Return the (x, y) coordinate for the center point of the cell that contains the specified text.  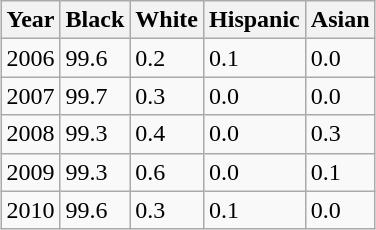
Asian (340, 20)
White (167, 20)
2008 (30, 134)
2007 (30, 96)
0.4 (167, 134)
Hispanic (255, 20)
2006 (30, 58)
Black (95, 20)
0.2 (167, 58)
99.7 (95, 96)
2009 (30, 172)
2010 (30, 210)
Year (30, 20)
0.6 (167, 172)
